Detect which cell encompasses the target text, then output its (x, y) center coordinate. 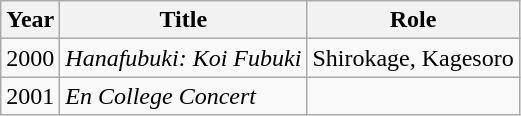
2001 (30, 96)
En College Concert (184, 96)
Year (30, 20)
2000 (30, 58)
Title (184, 20)
Hanafubuki: Koi Fubuki (184, 58)
Shirokage, Kagesoro (413, 58)
Role (413, 20)
